Output the [X, Y] coordinate of the center of the cell containing the given text.  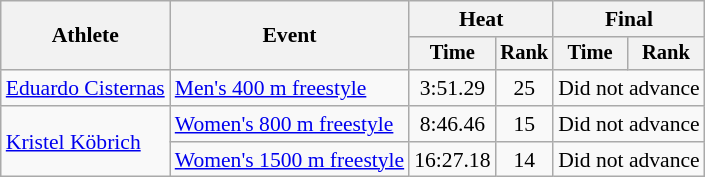
25 [525, 88]
15 [525, 124]
Heat [481, 19]
Women's 800 m freestyle [290, 124]
Kristel Köbrich [86, 142]
Eduardo Cisternas [86, 88]
8:46.46 [452, 124]
Athlete [86, 36]
Men's 400 m freestyle [290, 88]
Final [629, 19]
Event [290, 36]
3:51.29 [452, 88]
